Capture the cell that displays the provided text and extract its (x, y) central coordinate. 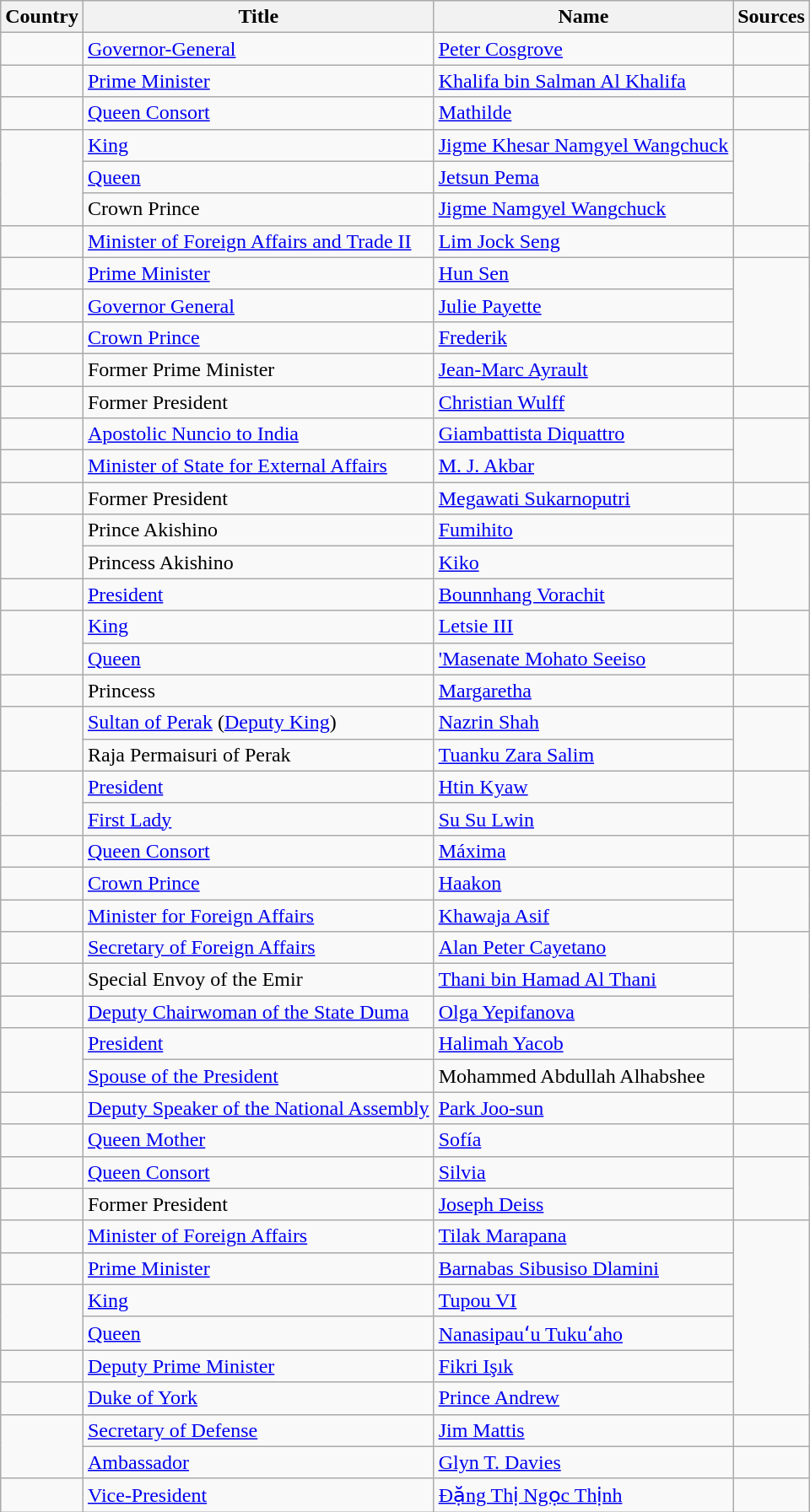
Secretary of Defense (258, 1430)
Hun Sen (584, 273)
Name (584, 17)
Jigme Namgyel Wangchuck (584, 209)
Title (258, 17)
Tuanku Zara Salim (584, 755)
Governor-General (258, 49)
Sultan of Perak (Deputy King) (258, 723)
Nanasipauʻu Tukuʻaho (584, 1333)
Khalifa bin Salman Al Khalifa (584, 81)
Megawati Sukarnoputri (584, 498)
'Masenate Mohato Seeiso (584, 659)
Tupou VI (584, 1300)
Spouse of the President (258, 1076)
Governor General (258, 305)
Special Envoy of the Emir (258, 980)
Margaretha (584, 691)
Prince Andrew (584, 1398)
Vice-President (258, 1495)
Barnabas Sibusiso Dlamini (584, 1268)
Fikri Işık (584, 1366)
Sources (771, 17)
Htin Kyaw (584, 787)
Khawaja Asif (584, 915)
Ambassador (258, 1462)
Silvia (584, 1172)
Former Prime Minister (258, 369)
Bounnhang Vorachit (584, 595)
Nazrin Shah (584, 723)
Lim Jock Seng (584, 241)
Park Joo-sun (584, 1108)
Minister of Foreign Affairs (258, 1236)
Jean-Marc Ayrault (584, 369)
Olga Yepifanova (584, 1012)
Princess (258, 691)
Christian Wulff (584, 402)
Thani bin Hamad Al Thani (584, 980)
Mohammed Abdullah Alhabshee (584, 1076)
Duke of York (258, 1398)
Tilak Marapana (584, 1236)
Secretary of Foreign Affairs (258, 948)
Minister of Foreign Affairs and Trade II (258, 241)
Fumihito (584, 530)
Jigme Khesar Namgyel Wangchuck (584, 145)
First Lady (258, 819)
Queen Mother (258, 1140)
Country (42, 17)
Raja Permaisuri of Perak (258, 755)
Kiko (584, 562)
Apostolic Nuncio to India (258, 434)
Alan Peter Cayetano (584, 948)
Sofía (584, 1140)
Halimah Yacob (584, 1044)
Peter Cosgrove (584, 49)
Jim Mattis (584, 1430)
Joseph Deiss (584, 1204)
Jetsun Pema (584, 177)
Deputy Speaker of the National Assembly (258, 1108)
Prince Akishino (258, 530)
Đặng Thị Ngọc Thịnh (584, 1495)
Su Su Lwin (584, 819)
Frederik (584, 337)
Deputy Chairwoman of the State Duma (258, 1012)
Princess Akishino (258, 562)
Giambattista Diquattro (584, 434)
Mathilde (584, 113)
Deputy Prime Minister (258, 1366)
M. J. Akbar (584, 466)
Haakon (584, 883)
Máxima (584, 851)
Glyn T. Davies (584, 1462)
Letsie III (584, 627)
Minister of State for External Affairs (258, 466)
Minister for Foreign Affairs (258, 915)
Julie Payette (584, 305)
